Detect which cell encompasses the target text, then output its [X, Y] center coordinate. 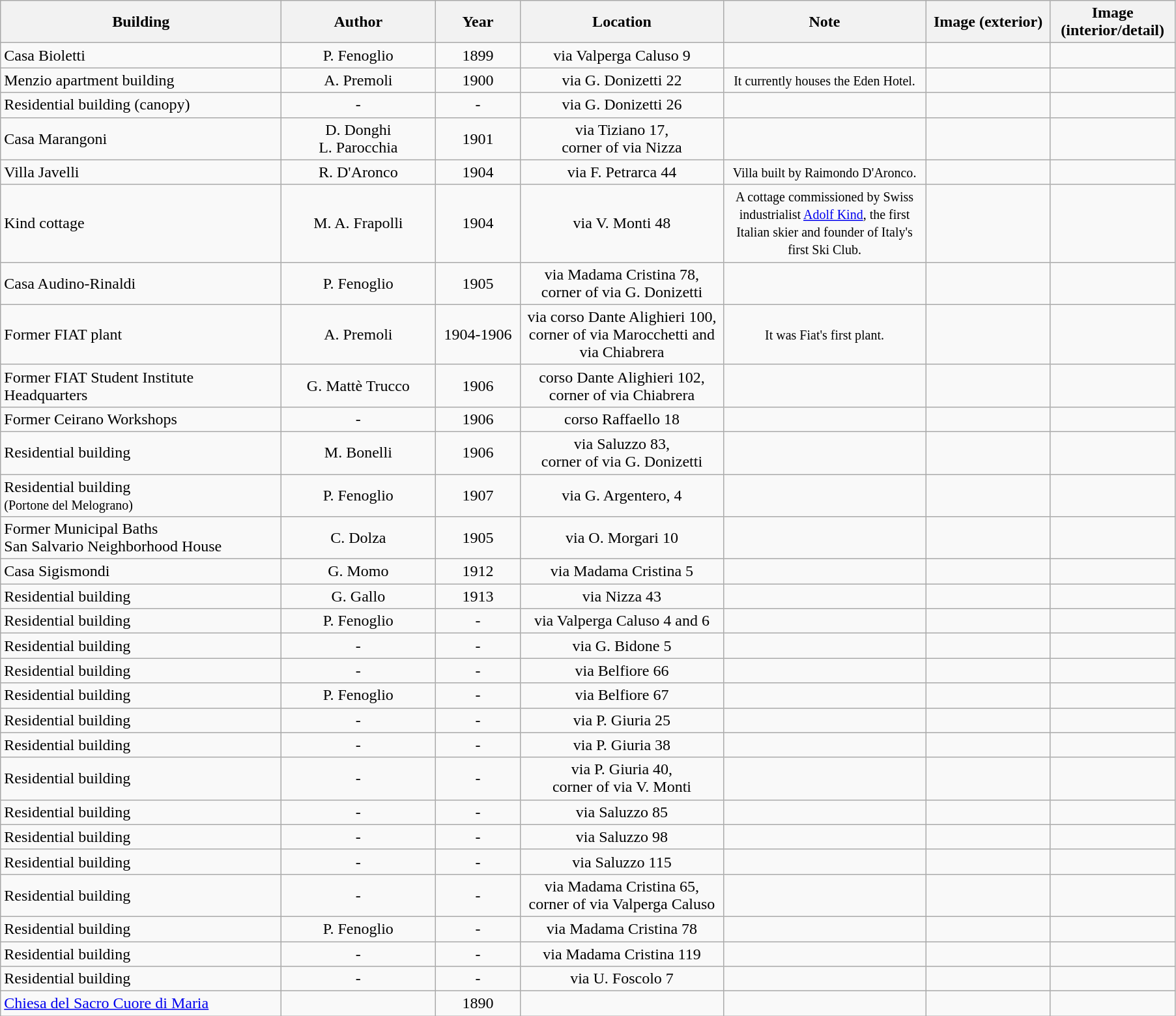
via Madama Cristina 78 [622, 929]
R. D'Aronco [358, 172]
Former Ceirano Workshops [141, 419]
It was Fiat's first plant. [825, 334]
D. DonghiL. Parocchia [358, 138]
via corso Dante Alighieri 100,corner of via Marocchetti and via Chiabrera [622, 334]
Image (exterior) [988, 22]
Year [478, 22]
corso Raffaello 18 [622, 419]
Residential building(Portone del Melograno) [141, 495]
via G. Donizetti 22 [622, 80]
M. A. Frapolli [358, 223]
via Belfiore 66 [622, 671]
Villa Javelli [141, 172]
via P. Giuria 25 [622, 720]
via Nizza 43 [622, 596]
via Madama Cristina 65,corner of via Valperga Caluso [622, 895]
via G. Donizetti 26 [622, 105]
via Valperga Caluso 9 [622, 55]
1890 [478, 1004]
Residential building (canopy) [141, 105]
Chiesa del Sacro Cuore di Maria [141, 1004]
1907 [478, 495]
via Saluzzo 98 [622, 837]
via P. Giuria 38 [622, 745]
via F. Petrarca 44 [622, 172]
Building [141, 22]
G. Gallo [358, 596]
1912 [478, 572]
Casa Bioletti [141, 55]
M. Bonelli [358, 452]
via Valperga Caluso 4 and 6 [622, 621]
via Belfiore 67 [622, 695]
Menzio apartment building [141, 80]
1899 [478, 55]
via Saluzzo 83,corner of via G. Donizetti [622, 452]
via G. Argentero, 4 [622, 495]
Casa Audino-Rinaldi [141, 283]
Author [358, 22]
Villa built by Raimondo D'Aronco. [825, 172]
Former FIAT plant [141, 334]
via Tiziano 17,corner of via Nizza [622, 138]
1913 [478, 596]
via Saluzzo 115 [622, 862]
Location [622, 22]
It currently houses the Eden Hotel. [825, 80]
Casa Sigismondi [141, 572]
via P. Giuria 40,corner of via V. Monti [622, 778]
Casa Marangoni [141, 138]
G. Momo [358, 572]
Former Municipal BathsSan Salvario Neighborhood House [141, 538]
A cottage commissioned by Swiss industrialist Adolf Kind, the first Italian skier and founder of Italy's first Ski Club. [825, 223]
via V. Monti 48 [622, 223]
via G. Bidone 5 [622, 646]
G. Mattè Trucco [358, 386]
C. Dolza [358, 538]
Note [825, 22]
1901 [478, 138]
via O. Morgari 10 [622, 538]
Image (interior/detail) [1113, 22]
via Madama Cristina 5 [622, 572]
Kind cottage [141, 223]
via Madama Cristina 119 [622, 953]
via U. Foscolo 7 [622, 979]
1900 [478, 80]
1904-1906 [478, 334]
Former FIAT Student Institute Headquarters [141, 386]
via Madama Cristina 78,corner of via G. Donizetti [622, 283]
via Saluzzo 85 [622, 812]
corso Dante Alighieri 102,corner of via Chiabrera [622, 386]
